Locate the cell with the specified text and output its (X, Y) center coordinate. 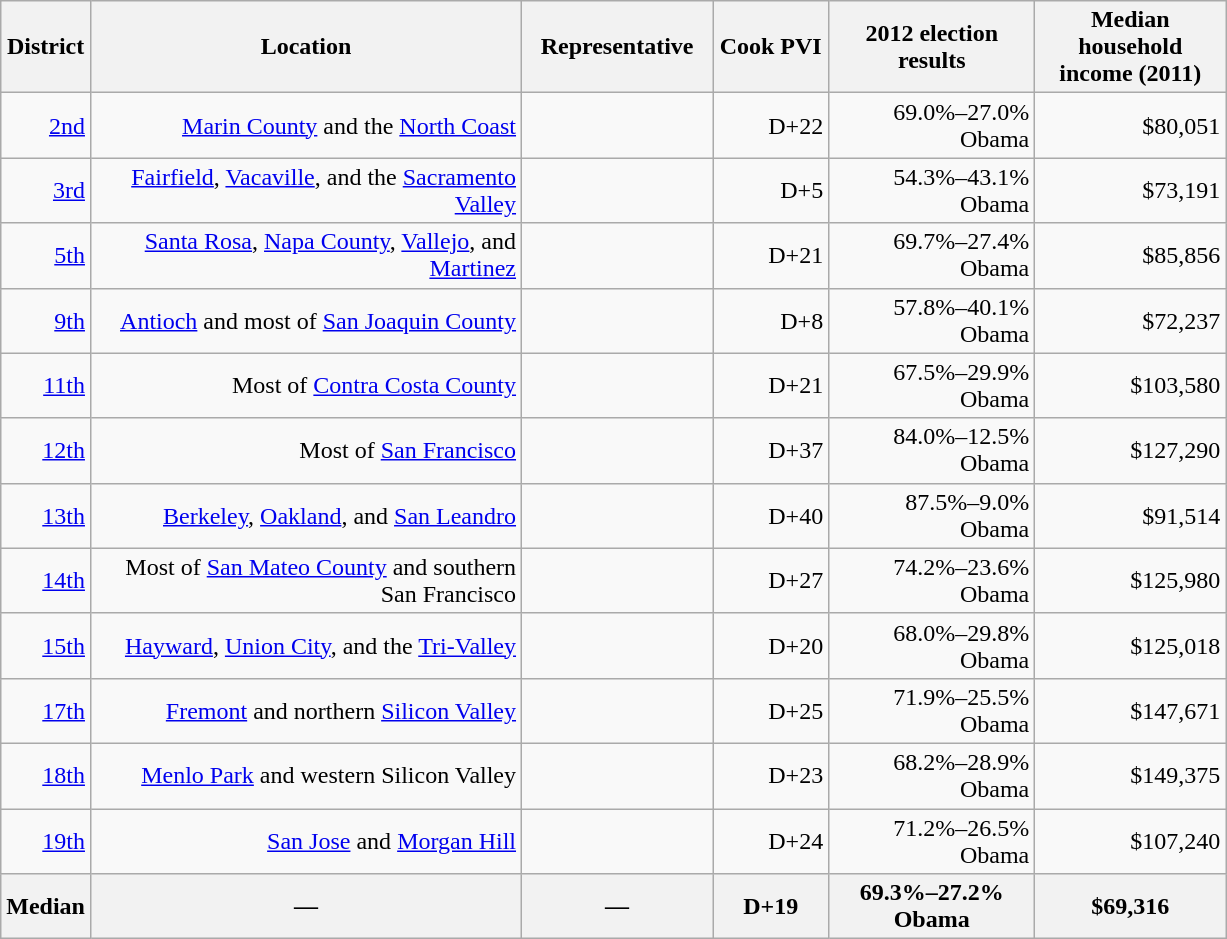
Location (306, 47)
11th (46, 386)
5th (46, 256)
D+8 (771, 320)
D+23 (771, 776)
Median household income (2011) (1130, 47)
Fairfield, Vacaville, and the Sacramento Valley (306, 190)
D+40 (771, 516)
$80,051 (1130, 126)
Most of Contra Costa County (306, 386)
D+5 (771, 190)
D+20 (771, 646)
$69,316 (1130, 906)
Most of San Francisco (306, 450)
Representative (618, 47)
69.3%–27.2% Obama (932, 906)
D+27 (771, 580)
67.5%–29.9% Obama (932, 386)
9th (46, 320)
$125,980 (1130, 580)
$127,290 (1130, 450)
$107,240 (1130, 840)
17th (46, 710)
71.9%–25.5% Obama (932, 710)
$91,514 (1130, 516)
69.0%–27.0% Obama (932, 126)
84.0%–12.5% Obama (932, 450)
68.2%–28.9% Obama (932, 776)
12th (46, 450)
$103,580 (1130, 386)
71.2%–26.5% Obama (932, 840)
2nd (46, 126)
69.7%–27.4% Obama (932, 256)
15th (46, 646)
Santa Rosa, Napa County, Vallejo, and Martinez (306, 256)
Berkeley, Oakland, and San Leandro (306, 516)
Marin County and the North Coast (306, 126)
San Jose and Morgan Hill (306, 840)
54.3%–43.1% Obama (932, 190)
D+19 (771, 906)
Hayward, Union City, and the Tri-Valley (306, 646)
District (46, 47)
19th (46, 840)
14th (46, 580)
13th (46, 516)
$147,671 (1130, 710)
Menlo Park and western Silicon Valley (306, 776)
Fremont and northern Silicon Valley (306, 710)
74.2%–23.6% Obama (932, 580)
68.0%–29.8% Obama (932, 646)
D+37 (771, 450)
Median (46, 906)
D+22 (771, 126)
87.5%–9.0% Obama (932, 516)
$149,375 (1130, 776)
$73,191 (1130, 190)
18th (46, 776)
57.8%–40.1% Obama (932, 320)
$72,237 (1130, 320)
Most of San Mateo County and southern San Francisco (306, 580)
D+24 (771, 840)
2012 election results (932, 47)
$85,856 (1130, 256)
3rd (46, 190)
D+25 (771, 710)
$125,018 (1130, 646)
Cook PVI (771, 47)
Antioch and most of San Joaquin County (306, 320)
